For the text-containing cell, return its midpoint in (x, y) coordinate format. 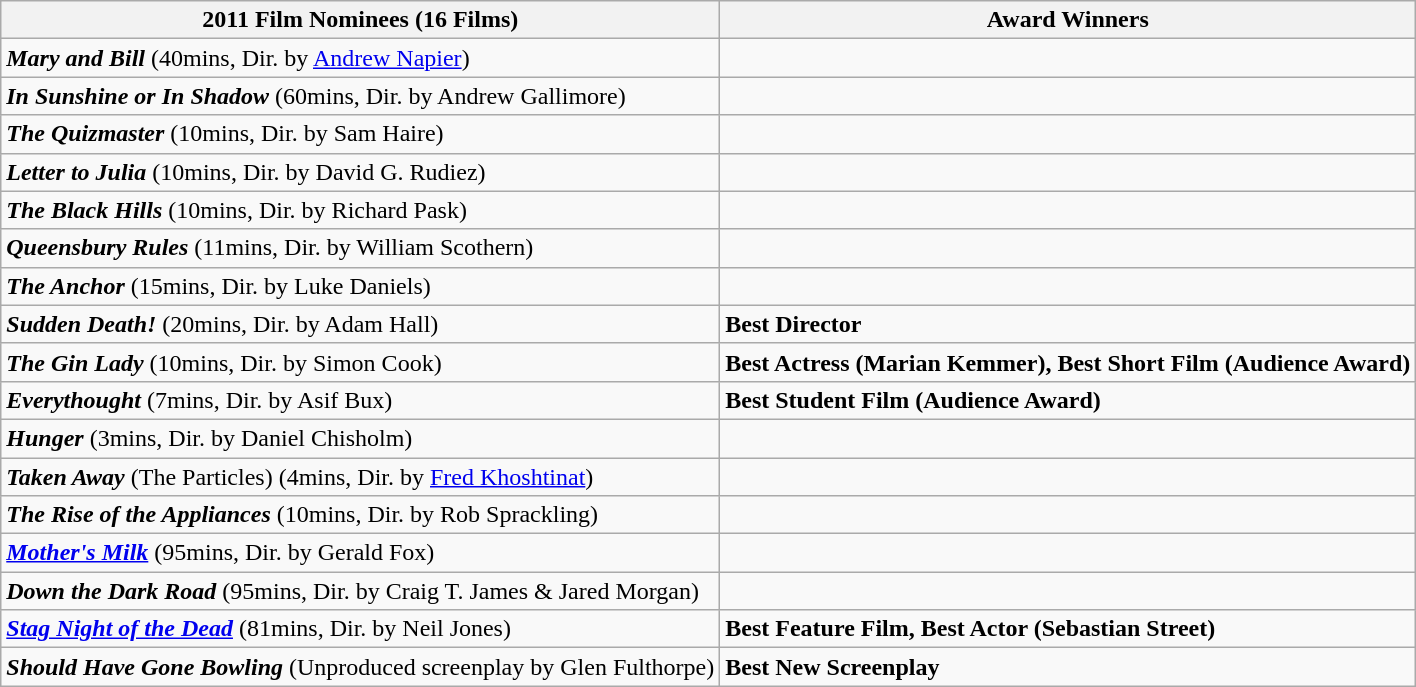
Everythought (7mins, Dir. by Asif Bux) (360, 400)
Best New Screenplay (1068, 667)
Queensbury Rules (11mins, Dir. by William Scothern) (360, 248)
Down the Dark Road (95mins, Dir. by Craig T. James & Jared Morgan) (360, 591)
Best Feature Film, Best Actor (Sebastian Street) (1068, 629)
Award Winners (1068, 20)
In Sunshine or In Shadow (60mins, Dir. by Andrew Gallimore) (360, 96)
Best Director (1068, 324)
Stag Night of the Dead (81mins, Dir. by Neil Jones) (360, 629)
Letter to Julia (10mins, Dir. by David G. Rudiez) (360, 172)
Mary and Bill (40mins, Dir. by Andrew Napier) (360, 58)
The Anchor (15mins, Dir. by Luke Daniels) (360, 286)
The Rise of the Appliances (10mins, Dir. by Rob Sprackling) (360, 515)
Best Actress (Marian Kemmer), Best Short Film (Audience Award) (1068, 362)
The Quizmaster (10mins, Dir. by Sam Haire) (360, 134)
The Black Hills (10mins, Dir. by Richard Pask) (360, 210)
Should Have Gone Bowling (Unproduced screenplay by Glen Fulthorpe) (360, 667)
Hunger (3mins, Dir. by Daniel Chisholm) (360, 438)
2011 Film Nominees (16 Films) (360, 20)
Mother's Milk (95mins, Dir. by Gerald Fox) (360, 553)
Sudden Death! (20mins, Dir. by Adam Hall) (360, 324)
Taken Away (The Particles) (4mins, Dir. by Fred Khoshtinat) (360, 477)
The Gin Lady (10mins, Dir. by Simon Cook) (360, 362)
Best Student Film (Audience Award) (1068, 400)
